Find where the given text appears and provide that cell's center as [X, Y] coordinate. 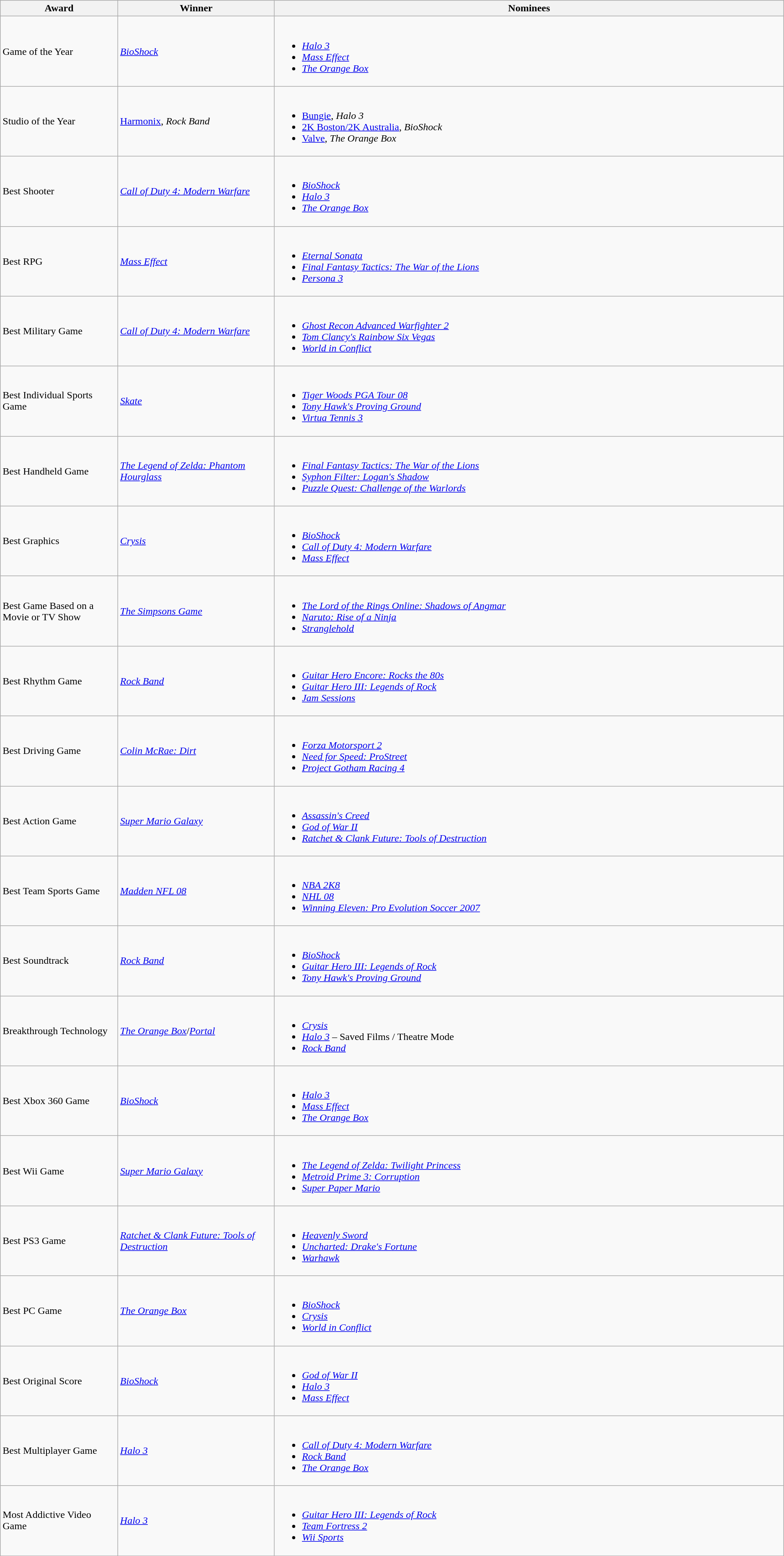
God of War IIHalo 3Mass Effect [529, 1381]
Breakthrough Technology [59, 1031]
Heavenly SwordUncharted: Drake's FortuneWarhawk [529, 1241]
Skate [196, 401]
Final Fantasy Tactics: The War of the LionsSyphon Filter: Logan's ShadowPuzzle Quest: Challenge of the Warlords [529, 471]
Best PC Game [59, 1311]
The Lord of the Rings Online: Shadows of AngmarNaruto: Rise of a NinjaStranglehold [529, 611]
The Legend of Zelda: Twilight PrincessMetroid Prime 3: CorruptionSuper Paper Mario [529, 1171]
Best Rhythm Game [59, 681]
Eternal SonataFinal Fantasy Tactics: The War of the LionsPersona 3 [529, 261]
Game of the Year [59, 51]
Crysis [196, 541]
Madden NFL 08 [196, 891]
Best Action Game [59, 821]
CrysisHalo 3 – Saved Films / Theatre ModeRock Band [529, 1031]
Best Team Sports Game [59, 891]
Assassin's CreedGod of War IIRatchet & Clank Future: Tools of Destruction [529, 821]
Best Driving Game [59, 751]
BioShockGuitar Hero III: Legends of RockTony Hawk's Proving Ground [529, 961]
Most Addictive Video Game [59, 1520]
The Orange Box [196, 1311]
Winner [196, 8]
Best Xbox 360 Game [59, 1101]
Guitar Hero Encore: Rocks the 80sGuitar Hero III: Legends of RockJam Sessions [529, 681]
Best Original Score [59, 1381]
NBA 2K8NHL 08Winning Eleven: Pro Evolution Soccer 2007 [529, 891]
Best Handheld Game [59, 471]
The Simpsons Game [196, 611]
Harmonix, Rock Band [196, 121]
Best Military Game [59, 331]
BioShockHalo 3The Orange Box [529, 191]
Ghost Recon Advanced Warfighter 2Tom Clancy's Rainbow Six VegasWorld in Conflict [529, 331]
BioShockCrysisWorld in Conflict [529, 1311]
Nominees [529, 8]
The Legend of Zelda: Phantom Hourglass [196, 471]
Studio of the Year [59, 121]
Best Multiplayer Game [59, 1451]
Best Soundtrack [59, 961]
Award [59, 8]
Best Wii Game [59, 1171]
Mass Effect [196, 261]
Tiger Woods PGA Tour 08Tony Hawk's Proving GroundVirtua Tennis 3 [529, 401]
Colin McRae: Dirt [196, 751]
Forza Motorsport 2Need for Speed: ProStreetProject Gotham Racing 4 [529, 751]
Best Game Based on a Movie or TV Show [59, 611]
The Orange Box/Portal [196, 1031]
Ratchet & Clank Future: Tools of Destruction [196, 1241]
Best Individual Sports Game [59, 401]
Best Shooter [59, 191]
Best RPG [59, 261]
Bungie, Halo 32K Boston/2K Australia, BioShockValve, The Orange Box [529, 121]
BioShockCall of Duty 4: Modern WarfareMass Effect [529, 541]
Guitar Hero III: Legends of RockTeam Fortress 2Wii Sports [529, 1520]
Best Graphics [59, 541]
Call of Duty 4: Modern WarfareRock BandThe Orange Box [529, 1451]
Best PS3 Game [59, 1241]
